Locate the cell with the specified text and output its (x, y) center coordinate. 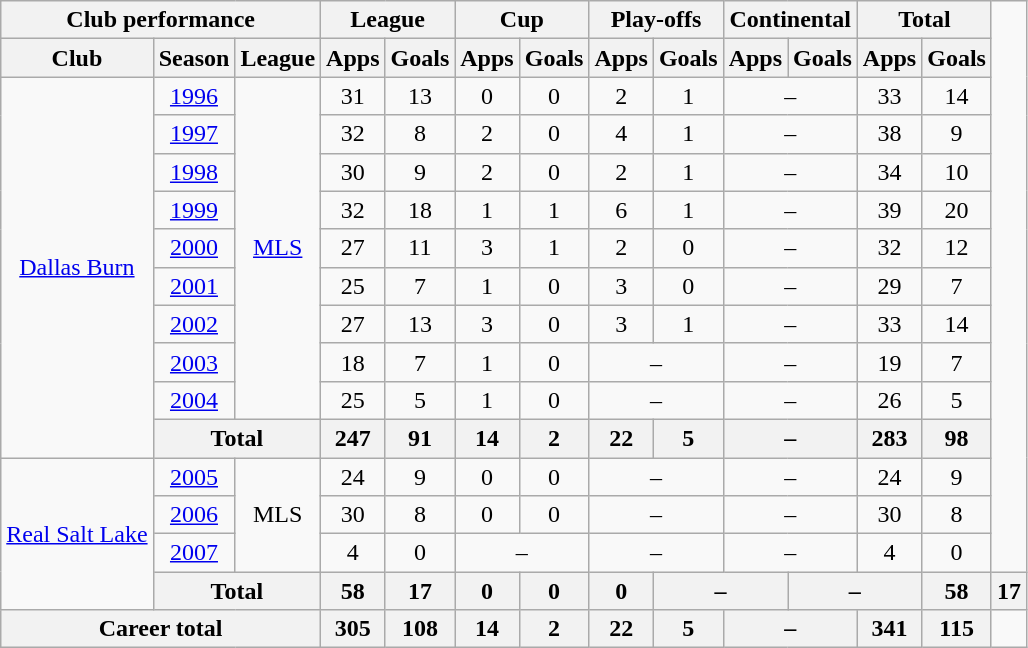
2005 (194, 477)
Career total (161, 629)
34 (889, 172)
20 (957, 210)
Dallas Burn (77, 268)
1999 (194, 210)
Season (194, 58)
2004 (194, 400)
305 (353, 629)
12 (957, 248)
1996 (194, 96)
2007 (194, 553)
2001 (194, 286)
19 (889, 362)
283 (889, 438)
1997 (194, 134)
247 (353, 438)
Play-offs (656, 20)
39 (889, 210)
Continental (790, 20)
1998 (194, 172)
31 (353, 96)
108 (420, 629)
2003 (194, 362)
6 (621, 210)
2002 (194, 324)
Club (77, 58)
98 (957, 438)
Club performance (161, 20)
10 (957, 172)
29 (889, 286)
11 (420, 248)
26 (889, 400)
341 (889, 629)
38 (889, 134)
2006 (194, 515)
Cup (522, 20)
91 (420, 438)
2000 (194, 248)
Real Salt Lake (77, 534)
115 (957, 629)
